Capture the cell that displays the provided text and extract its [x, y] central coordinate. 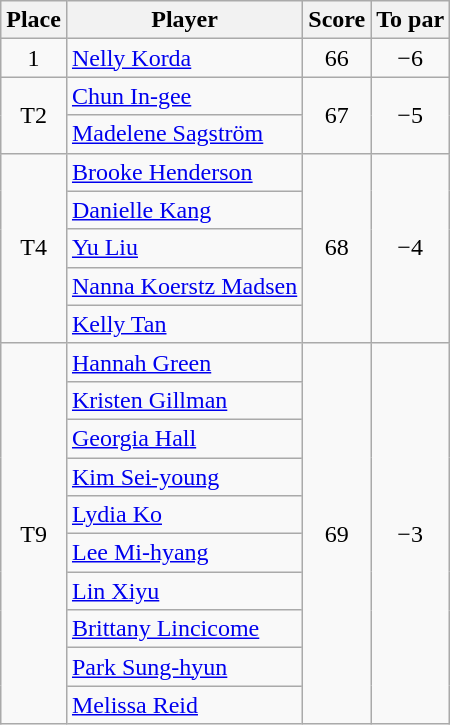
Georgia Hall [184, 438]
67 [337, 115]
Melissa Reid [184, 705]
T2 [34, 115]
Kim Sei-young [184, 477]
Park Sung-hyun [184, 667]
Brooke Henderson [184, 172]
−5 [410, 115]
Kristen Gillman [184, 400]
69 [337, 534]
Place [34, 20]
T9 [34, 534]
Lee Mi-hyang [184, 553]
−4 [410, 248]
Nelly Korda [184, 58]
Chun In-gee [184, 96]
66 [337, 58]
Hannah Green [184, 362]
Lin Xiyu [184, 591]
−3 [410, 534]
Brittany Lincicome [184, 629]
−6 [410, 58]
68 [337, 248]
Lydia Ko [184, 515]
Yu Liu [184, 248]
T4 [34, 248]
To par [410, 20]
Kelly Tan [184, 324]
Danielle Kang [184, 210]
1 [34, 58]
Nanna Koerstz Madsen [184, 286]
Player [184, 20]
Madelene Sagström [184, 134]
Score [337, 20]
